From the cell containing the given text, extract its center point as [x, y] coordinate. 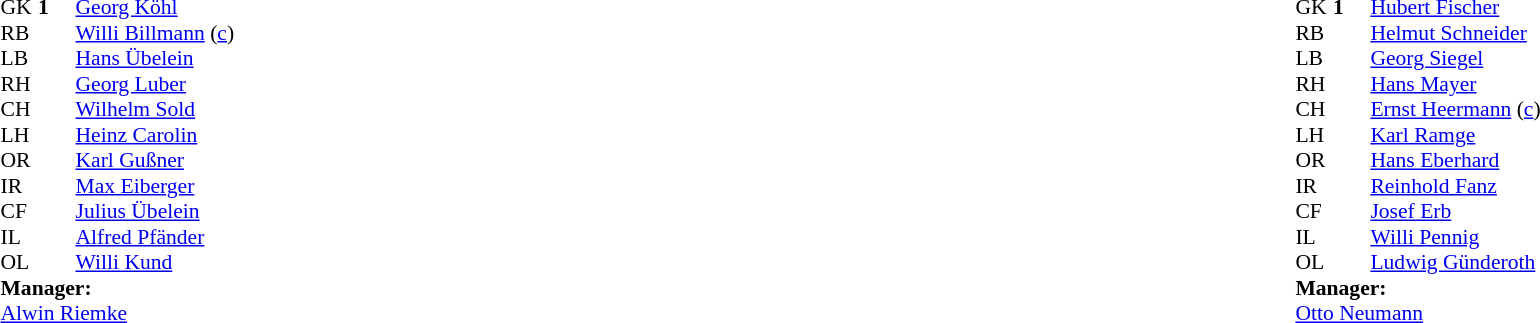
Hans Eberhard [1455, 161]
Karl Gußner [156, 161]
Alfred Pfänder [156, 237]
Willi Kund [156, 263]
Heinz Carolin [156, 135]
Willi Billmann (c) [156, 33]
Willi Pennig [1455, 237]
Hans Übelein [156, 59]
Reinhold Fanz [1455, 186]
Wilhelm Sold [156, 109]
Josef Erb [1455, 211]
Julius Übelein [156, 211]
Ludwig Günderoth [1455, 263]
Georg Luber [156, 84]
Georg Siegel [1455, 59]
Hans Mayer [1455, 84]
Max Eiberger [156, 186]
Helmut Schneider [1455, 33]
Karl Ramge [1455, 135]
Ernst Heermann (c) [1455, 109]
